Capture the cell that displays the provided text and extract its (x, y) central coordinate. 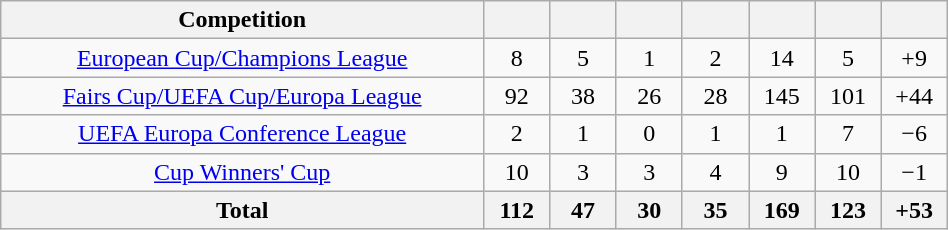
47 (583, 210)
8 (517, 58)
123 (848, 210)
9 (782, 172)
+9 (914, 58)
92 (517, 96)
+44 (914, 96)
7 (848, 134)
112 (517, 210)
28 (715, 96)
European Cup/Champions League (242, 58)
Fairs Cup/UEFA Cup/Europa League (242, 96)
38 (583, 96)
−6 (914, 134)
169 (782, 210)
+53 (914, 210)
Competition (242, 20)
4 (715, 172)
145 (782, 96)
35 (715, 210)
0 (649, 134)
Cup Winners' Cup (242, 172)
Total (242, 210)
−1 (914, 172)
101 (848, 96)
26 (649, 96)
UEFA Europa Conference League (242, 134)
30 (649, 210)
14 (782, 58)
